Return the (x, y) coordinate for the center point of the cell that contains the specified text.  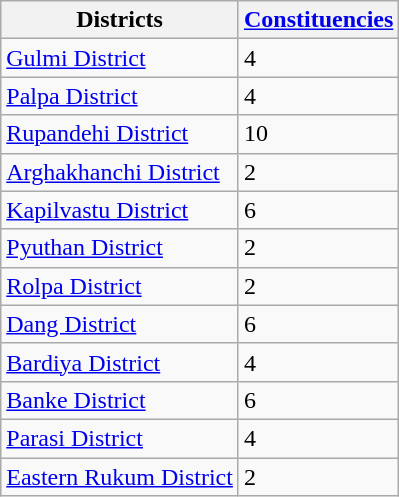
Bardiya District (120, 362)
Constituencies (318, 20)
Eastern Rukum District (120, 477)
10 (318, 134)
Rolpa District (120, 286)
Districts (120, 20)
Pyuthan District (120, 248)
Gulmi District (120, 58)
Banke District (120, 400)
Kapilvastu District (120, 210)
Palpa District (120, 96)
Parasi District (120, 438)
Arghakhanchi District (120, 172)
Dang District (120, 324)
Rupandehi District (120, 134)
